Output the (x, y) coordinate of the center of the cell containing the given text.  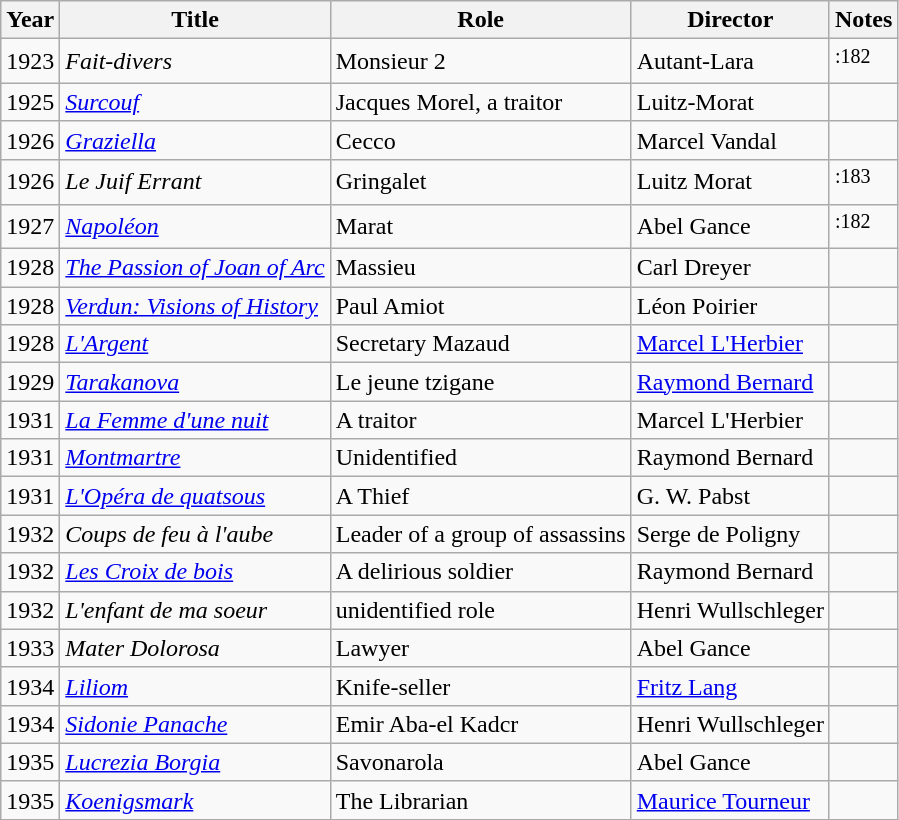
Carl Dreyer (730, 268)
Montmartre (195, 458)
Autant-Lara (730, 62)
1927 (30, 226)
Le jeune tzigane (480, 382)
L'Argent (195, 344)
Coups de feu à l'aube (195, 534)
Fritz Lang (730, 686)
La Femme d'une nuit (195, 420)
1925 (30, 102)
Gringalet (480, 182)
Cecco (480, 140)
Notes (863, 20)
Emir Aba-el Kadcr (480, 724)
Fait-divers (195, 62)
1933 (30, 648)
A traitor (480, 420)
Director (730, 20)
Role (480, 20)
Year (30, 20)
L'Opéra de quatsous (195, 496)
Paul Amiot (480, 306)
A delirious soldier (480, 572)
G. W. Pabst (730, 496)
Lawyer (480, 648)
Liliom (195, 686)
Marcel Vandal (730, 140)
Le Juif Errant (195, 182)
The Passion of Joan of Arc (195, 268)
Marat (480, 226)
L'enfant de ma soeur (195, 610)
Unidentified (480, 458)
1929 (30, 382)
Maurice Tourneur (730, 800)
1923 (30, 62)
The Librarian (480, 800)
Massieu (480, 268)
Luitz Morat (730, 182)
Jacques Morel, a traitor (480, 102)
Graziella (195, 140)
Secretary Mazaud (480, 344)
Savonarola (480, 762)
Les Croix de bois (195, 572)
Koenigsmark (195, 800)
Verdun: Visions of History (195, 306)
unidentified role (480, 610)
Knife-seller (480, 686)
Luitz-Morat (730, 102)
Monsieur 2 (480, 62)
A Thief (480, 496)
Leader of a group of assassins (480, 534)
Tarakanova (195, 382)
Lucrezia Borgia (195, 762)
Mater Dolorosa (195, 648)
Surcouf (195, 102)
Serge de Poligny (730, 534)
Title (195, 20)
Léon Poirier (730, 306)
:183 (863, 182)
Sidonie Panache (195, 724)
Napoléon (195, 226)
